Search for the cell housing the specified text and yield its [x, y] center coordinate. 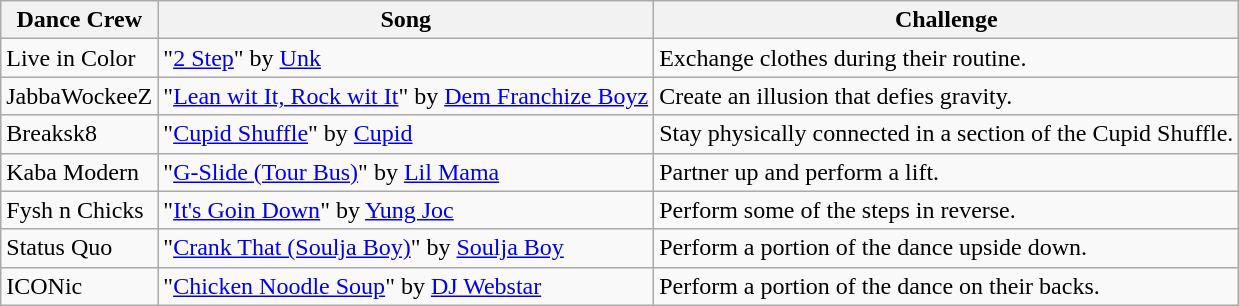
Create an illusion that defies gravity. [946, 96]
"Lean wit It, Rock wit It" by Dem Franchize Boyz [406, 96]
"It's Goin Down" by Yung Joc [406, 210]
Breaksk8 [80, 134]
Song [406, 20]
Status Quo [80, 248]
Live in Color [80, 58]
"Crank That (Soulja Boy)" by Soulja Boy [406, 248]
ICONic [80, 286]
Perform a portion of the dance upside down. [946, 248]
Exchange clothes during their routine. [946, 58]
Stay physically connected in a section of the Cupid Shuffle. [946, 134]
Dance Crew [80, 20]
Perform a portion of the dance on their backs. [946, 286]
"Chicken Noodle Soup" by DJ Webstar [406, 286]
"G-Slide (Tour Bus)" by Lil Mama [406, 172]
"2 Step" by Unk [406, 58]
Fysh n Chicks [80, 210]
Challenge [946, 20]
"Cupid Shuffle" by Cupid [406, 134]
Partner up and perform a lift. [946, 172]
Perform some of the steps in reverse. [946, 210]
JabbaWockeeZ [80, 96]
Kaba Modern [80, 172]
